Locate the cell with the specified text and output its (x, y) center coordinate. 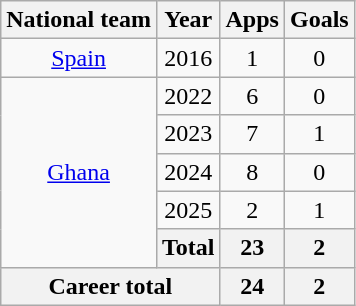
24 (252, 286)
Total (188, 248)
2024 (188, 172)
23 (252, 248)
7 (252, 134)
Apps (252, 20)
8 (252, 172)
2023 (188, 134)
Career total (110, 286)
Year (188, 20)
Ghana (79, 172)
Goals (319, 20)
2016 (188, 58)
2025 (188, 210)
2022 (188, 96)
6 (252, 96)
Spain (79, 58)
National team (79, 20)
